Detect which cell encompasses the target text, then output its [X, Y] center coordinate. 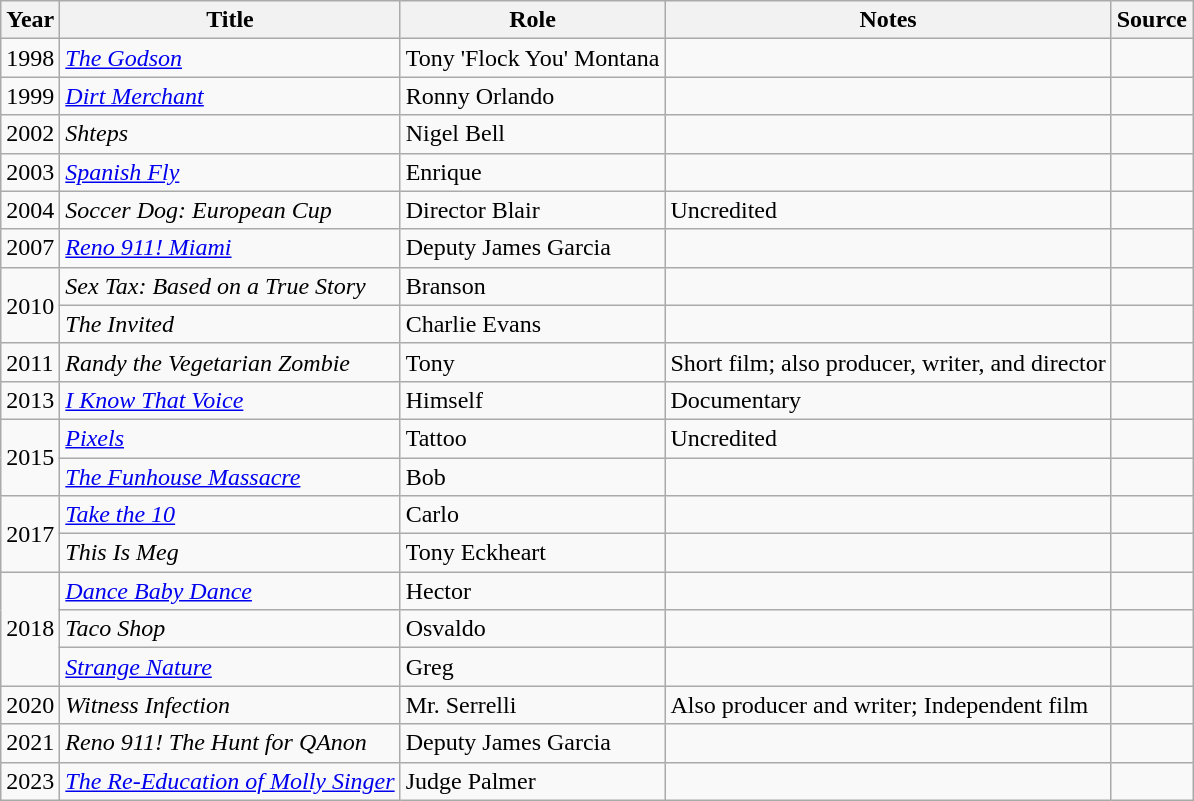
The Re-Education of Molly Singer [230, 781]
Judge Palmer [532, 781]
Short film; also producer, writer, and director [888, 362]
Soccer Dog: European Cup [230, 210]
Carlo [532, 515]
Tony 'Flock You' Montana [532, 58]
Dance Baby Dance [230, 591]
2017 [30, 534]
Reno 911! The Hunt for QAnon [230, 743]
2007 [30, 248]
1999 [30, 96]
Sex Tax: Based on a True Story [230, 286]
Spanish Fly [230, 172]
2015 [30, 457]
Documentary [888, 400]
The Godson [230, 58]
Strange Nature [230, 667]
Shteps [230, 134]
Enrique [532, 172]
The Invited [230, 324]
Branson [532, 286]
Dirt Merchant [230, 96]
Also producer and writer; Independent film [888, 705]
2011 [30, 362]
This Is Meg [230, 553]
2002 [30, 134]
Charlie Evans [532, 324]
Osvaldo [532, 629]
Ronny Orlando [532, 96]
2023 [30, 781]
Take the 10 [230, 515]
Tony Eckheart [532, 553]
Bob [532, 477]
2021 [30, 743]
Reno 911! Miami [230, 248]
Pixels [230, 438]
Nigel Bell [532, 134]
2004 [30, 210]
Source [1152, 20]
2003 [30, 172]
2018 [30, 629]
1998 [30, 58]
Tattoo [532, 438]
I Know That Voice [230, 400]
Hector [532, 591]
Title [230, 20]
Greg [532, 667]
2010 [30, 305]
2020 [30, 705]
Tony [532, 362]
Himself [532, 400]
Witness Infection [230, 705]
The Funhouse Massacre [230, 477]
Role [532, 20]
2013 [30, 400]
Randy the Vegetarian Zombie [230, 362]
Mr. Serrelli [532, 705]
Director Blair [532, 210]
Taco Shop [230, 629]
Year [30, 20]
Notes [888, 20]
